From the cell containing the given text, extract its center point as [X, Y] coordinate. 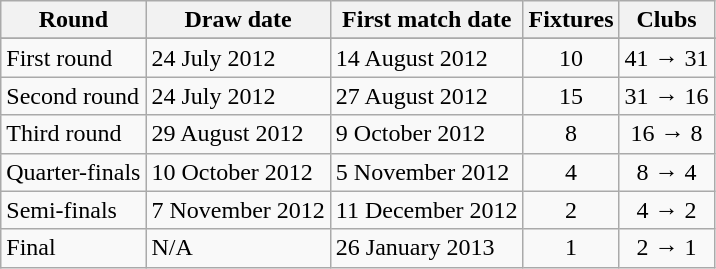
Third round [74, 134]
Final [74, 248]
10 October 2012 [238, 172]
27 August 2012 [426, 96]
7 November 2012 [238, 210]
4 [571, 172]
Clubs [666, 20]
8 → 4 [666, 172]
Second round [74, 96]
26 January 2013 [426, 248]
8 [571, 134]
29 August 2012 [238, 134]
5 November 2012 [426, 172]
10 [571, 58]
15 [571, 96]
31 → 16 [666, 96]
Semi-finals [74, 210]
Fixtures [571, 20]
N/A [238, 248]
14 August 2012 [426, 58]
1 [571, 248]
Draw date [238, 20]
Round [74, 20]
16 → 8 [666, 134]
9 October 2012 [426, 134]
2 [571, 210]
Quarter-finals [74, 172]
First match date [426, 20]
4 → 2 [666, 210]
First round [74, 58]
11 December 2012 [426, 210]
41 → 31 [666, 58]
2 → 1 [666, 248]
